Pinpoint the cell where the given text exists, returning its (x, y) midpoint coordinate. 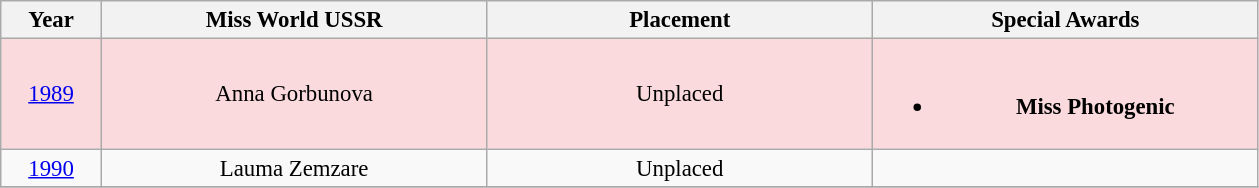
Miss Photogenic (1066, 94)
Year (52, 20)
Anna Gorbunova (294, 94)
Lauma Zemzare (294, 168)
1989 (52, 94)
Placement (680, 20)
1990 (52, 168)
Miss World USSR (294, 20)
Special Awards (1066, 20)
